Capture the cell that displays the provided text and extract its (X, Y) central coordinate. 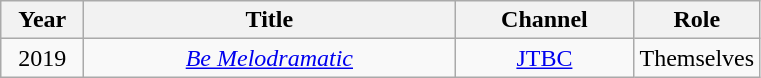
2019 (42, 58)
Role (697, 20)
JTBC (544, 58)
Title (270, 20)
Be Melodramatic (270, 58)
Channel (544, 20)
Themselves (697, 58)
Year (42, 20)
